For the text-containing cell, return its midpoint in (X, Y) coordinate format. 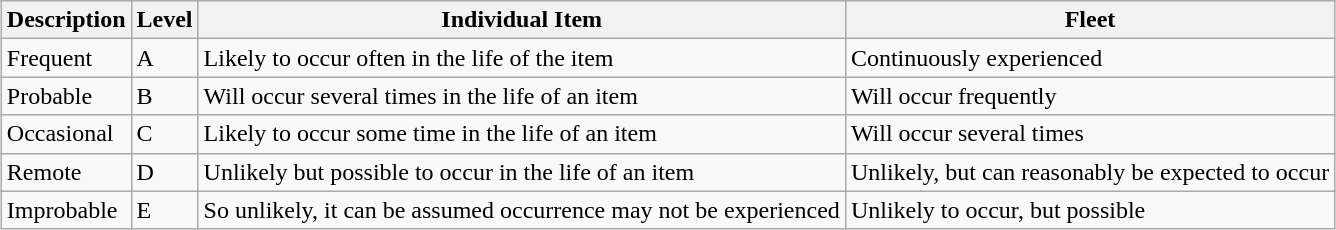
Description (66, 20)
So unlikely, it can be assumed occurrence may not be experienced (522, 210)
Continuously experienced (1090, 58)
Unlikely to occur, but possible (1090, 210)
Likely to occur some time in the life of an item (522, 134)
Individual Item (522, 20)
D (164, 172)
Will occur several times (1090, 134)
Frequent (66, 58)
Fleet (1090, 20)
Probable (66, 96)
B (164, 96)
Level (164, 20)
Occasional (66, 134)
C (164, 134)
Will occur frequently (1090, 96)
Will occur several times in the life of an item (522, 96)
Likely to occur often in the life of the item (522, 58)
Improbable (66, 210)
E (164, 210)
Unlikely but possible to occur in the life of an item (522, 172)
A (164, 58)
Remote (66, 172)
Unlikely, but can reasonably be expected to occur (1090, 172)
